From the cell containing the given text, extract its center point as (X, Y) coordinate. 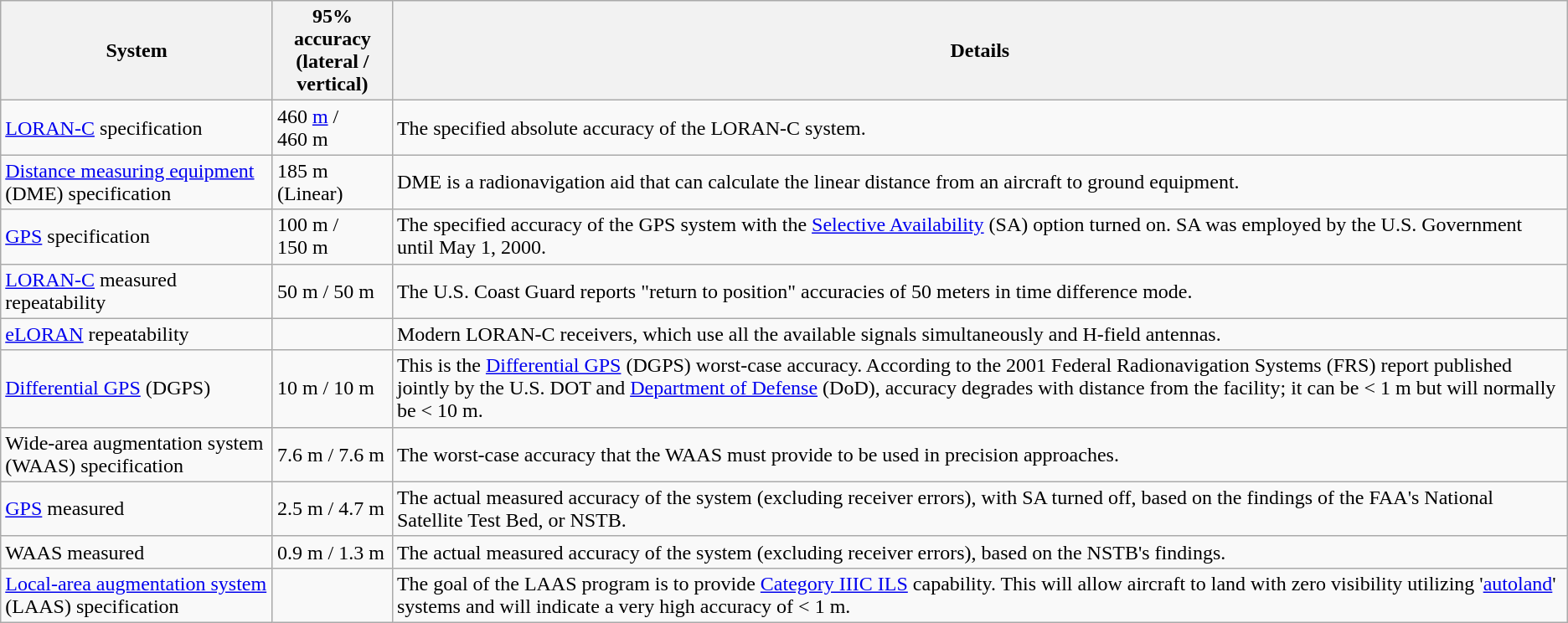
LORAN-C measured repeatability (137, 291)
95% accuracy (lateral / vertical) (332, 50)
Details (980, 50)
eLORAN repeatability (137, 334)
WAAS measured (137, 552)
Distance measuring equipment (DME) specification (137, 183)
10 m / 10 m (332, 389)
Local-area augmentation system (LAAS) specification (137, 595)
185 m (Linear) (332, 183)
Differential GPS (DGPS) (137, 389)
GPS specification (137, 236)
50 m / 50 m (332, 291)
System (137, 50)
0.9 m / 1.3 m (332, 552)
100 m / 150 m (332, 236)
The actual measured accuracy of the system (excluding receiver errors), based on the NSTB's findings. (980, 552)
Wide-area augmentation system (WAAS) specification (137, 454)
LORAN-C specification (137, 127)
The specified absolute accuracy of the LORAN-C system. (980, 127)
The worst-case accuracy that the WAAS must provide to be used in precision approaches. (980, 454)
DME is a radionavigation aid that can calculate the linear distance from an aircraft to ground equipment. (980, 183)
7.6 m / 7.6 m (332, 454)
460 m / 460 m (332, 127)
The U.S. Coast Guard reports "return to position" accuracies of 50 meters in time difference mode. (980, 291)
GPS measured (137, 509)
Modern LORAN-C receivers, which use all the available signals simultaneously and H-field antennas. (980, 334)
2.5 m / 4.7 m (332, 509)
